Pinpoint the cell where the given text exists, returning its [x, y] midpoint coordinate. 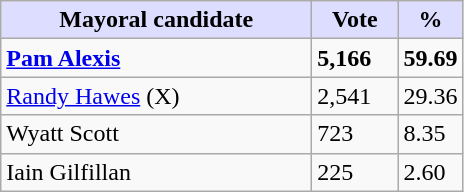
Mayoral candidate [156, 20]
59.69 [430, 58]
29.36 [430, 96]
Pam Alexis [156, 58]
723 [355, 134]
Vote [355, 20]
2.60 [430, 172]
Randy Hawes (X) [156, 96]
8.35 [430, 134]
5,166 [355, 58]
225 [355, 172]
% [430, 20]
2,541 [355, 96]
Iain Gilfillan [156, 172]
Wyatt Scott [156, 134]
